Determine the (X, Y) coordinate at the center of the cell enclosing the given text.  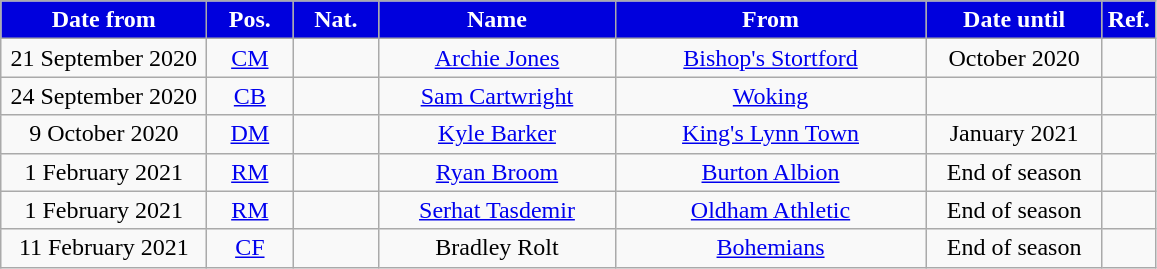
Kyle Barker (497, 134)
9 October 2020 (104, 134)
Archie Jones (497, 58)
Oldham Athletic (770, 210)
24 September 2020 (104, 96)
January 2021 (1014, 134)
Bradley Rolt (497, 248)
October 2020 (1014, 58)
21 September 2020 (104, 58)
DM (250, 134)
Ryan Broom (497, 172)
Date until (1014, 20)
Serhat Tasdemir (497, 210)
Date from (104, 20)
CF (250, 248)
11 February 2021 (104, 248)
Woking (770, 96)
From (770, 20)
Nat. (336, 20)
Burton Albion (770, 172)
CM (250, 58)
Sam Cartwright (497, 96)
King's Lynn Town (770, 134)
Bishop's Stortford (770, 58)
Name (497, 20)
Ref. (1128, 20)
Pos. (250, 20)
CB (250, 96)
Bohemians (770, 248)
